Identify which cell holds the provided text, then report its [x, y] central coordinate. 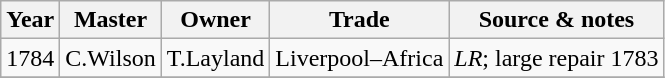
Owner [216, 20]
Year [30, 20]
LR; large repair 1783 [556, 58]
Source & notes [556, 20]
C.Wilson [110, 58]
Master [110, 20]
1784 [30, 58]
T.Layland [216, 58]
Trade [360, 20]
Liverpool–Africa [360, 58]
